Capture the cell that displays the provided text and extract its (x, y) central coordinate. 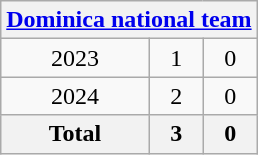
2023 (76, 58)
3 (176, 134)
2 (176, 96)
2024 (76, 96)
1 (176, 58)
Dominica national team (129, 20)
Total (76, 134)
